Detect which cell encompasses the target text, then output its (X, Y) center coordinate. 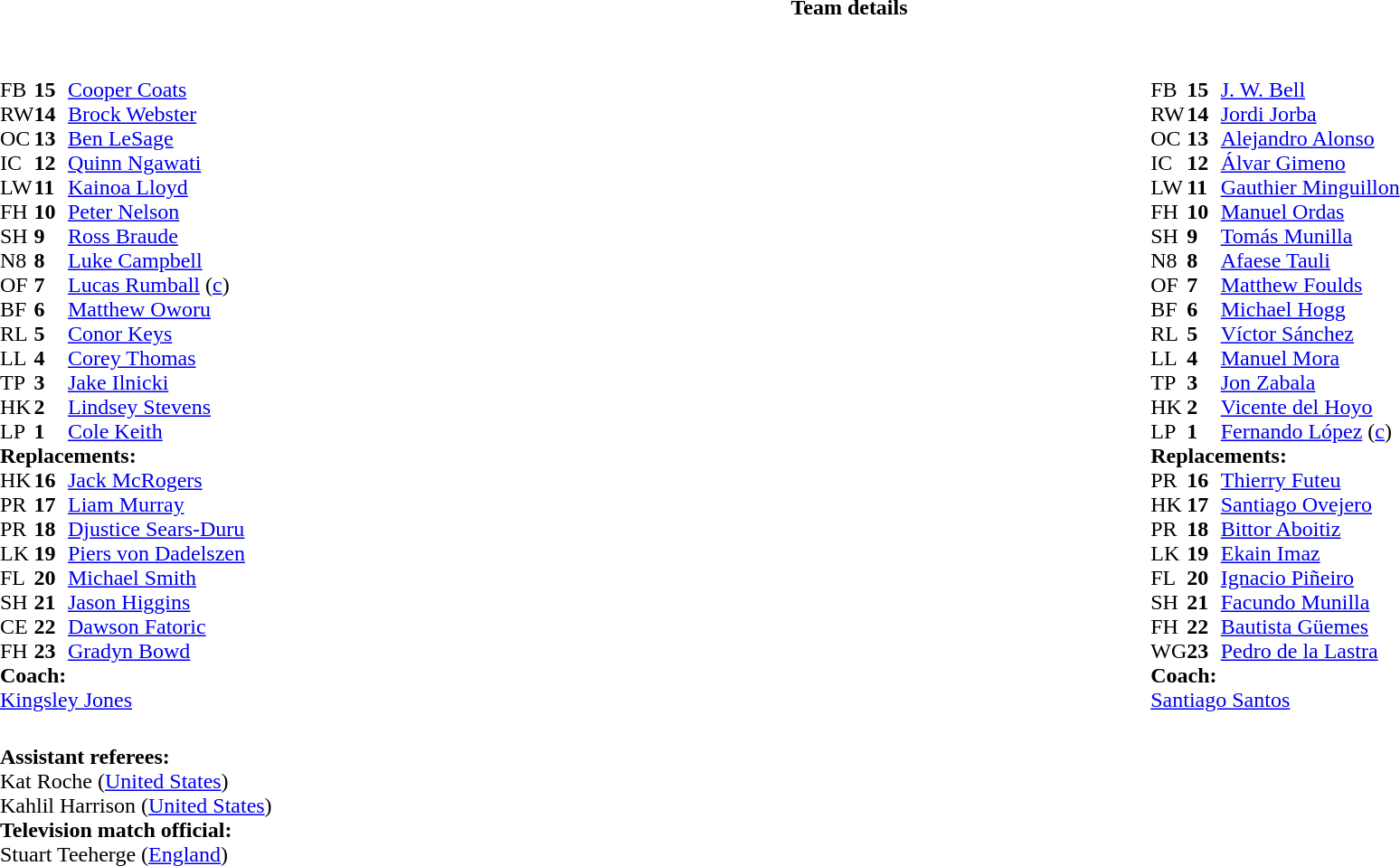
Afaese Tauli (1310, 260)
Michael Hogg (1310, 309)
Cooper Coats (156, 90)
Piers von Dadelszen (156, 553)
Manuel Ordas (1310, 212)
Conor Keys (156, 334)
Quinn Ngawati (156, 163)
Pedro de la Lastra (1310, 651)
Facundo Munilla (1310, 602)
Thierry Futeu (1310, 481)
Santiago Santos (1275, 700)
Liam Murray (156, 504)
Álvar Gimeno (1310, 163)
Víctor Sánchez (1310, 334)
Peter Nelson (156, 212)
Jason Higgins (156, 602)
Manuel Mora (1310, 358)
Ross Braude (156, 237)
Santiago Ovejero (1310, 504)
J. W. Bell (1310, 90)
Matthew Foulds (1310, 286)
Luke Campbell (156, 260)
Cole Keith (156, 432)
Brock Webster (156, 114)
Vicente del Hoyo (1310, 407)
Corey Thomas (156, 358)
Ignacio Piñeiro (1310, 579)
Gauthier Minguillon (1310, 188)
Alejandro Alonso (1310, 139)
Jon Zabala (1310, 383)
Dawson Fatoric (156, 627)
Ekain Imaz (1310, 553)
Jack McRogers (156, 481)
Lindsey Stevens (156, 407)
Lucas Rumball (c) (156, 286)
Ben LeSage (156, 139)
Gradyn Bowd (156, 651)
CE (17, 627)
Bittor Aboitiz (1310, 530)
Kainoa Lloyd (156, 188)
Kingsley Jones (123, 700)
Michael Smith (156, 579)
Tomás Munilla (1310, 237)
Jordi Jorba (1310, 114)
WG (1168, 651)
Jake Ilnicki (156, 383)
Matthew Oworu (156, 309)
Bautista Güemes (1310, 627)
Fernando López (c) (1310, 432)
Djustice Sears-Duru (156, 530)
